From the cell containing the given text, extract its center point as [x, y] coordinate. 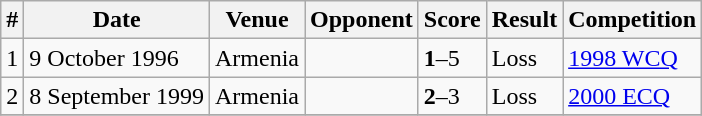
Score [452, 20]
8 September 1999 [117, 96]
1998 WCQ [632, 58]
9 October 1996 [117, 58]
# [12, 20]
2000 ECQ [632, 96]
Opponent [362, 20]
Competition [632, 20]
1–5 [452, 58]
2 [12, 96]
Date [117, 20]
Result [524, 20]
2–3 [452, 96]
1 [12, 58]
Venue [258, 20]
